Locate the cell with the specified text and output its (X, Y) center coordinate. 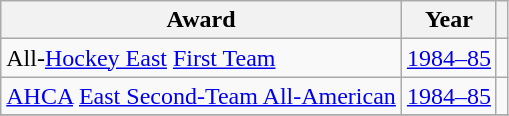
Award (202, 20)
Year (448, 20)
AHCA East Second-Team All-American (202, 96)
All-Hockey East First Team (202, 58)
